Determine the (X, Y) coordinate at the center of the cell enclosing the given text.  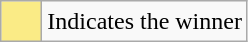
Indicates the winner (145, 22)
